Find where the given text appears and provide that cell's center as [X, Y] coordinate. 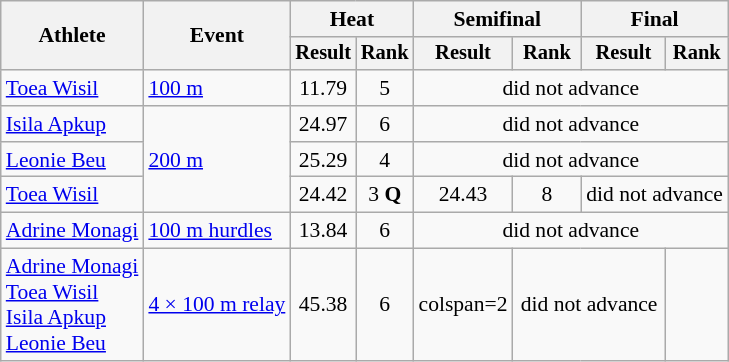
colspan=2 [462, 305]
3 Q [385, 195]
100 m hurdles [216, 231]
Adrine MonagiToea WisilIsila ApkupLeonie Beu [72, 305]
Leonie Beu [72, 160]
4 × 100 m relay [216, 305]
Heat [352, 19]
5 [385, 88]
200 m [216, 160]
Event [216, 36]
13.84 [323, 231]
Athlete [72, 36]
24.42 [323, 195]
4 [385, 160]
100 m [216, 88]
Adrine Monagi [72, 231]
8 [548, 195]
24.43 [462, 195]
24.97 [323, 124]
Final [654, 19]
Isila Apkup [72, 124]
25.29 [323, 160]
45.38 [323, 305]
Semifinal [497, 19]
11.79 [323, 88]
